Search for the cell housing the specified text and yield its (X, Y) center coordinate. 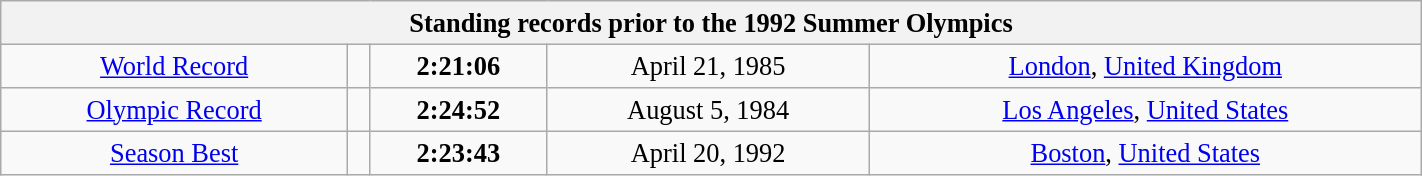
London, United Kingdom (1145, 66)
Season Best (174, 153)
August 5, 1984 (708, 109)
2:23:43 (458, 153)
2:24:52 (458, 109)
Los Angeles, United States (1145, 109)
Olympic Record (174, 109)
Standing records prior to the 1992 Summer Olympics (711, 22)
2:21:06 (458, 66)
April 20, 1992 (708, 153)
World Record (174, 66)
Boston, United States (1145, 153)
April 21, 1985 (708, 66)
